Detect which cell encompasses the target text, then output its [x, y] center coordinate. 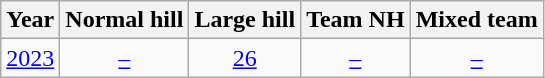
Normal hill [124, 20]
Large hill [245, 20]
Mixed team [476, 20]
26 [245, 58]
Year [30, 20]
Team NH [356, 20]
2023 [30, 58]
